Detect which cell encompasses the target text, then output its (x, y) center coordinate. 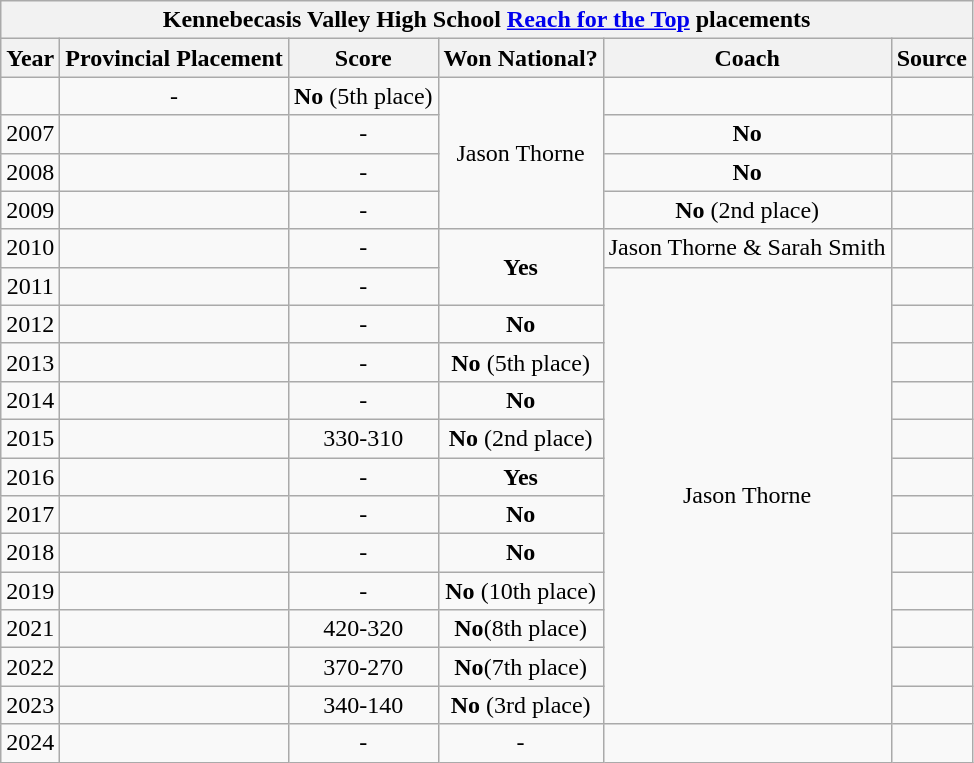
Won National? (520, 58)
2007 (30, 134)
2024 (30, 743)
Provincial Placement (174, 58)
Year (30, 58)
Jason Thorne & Sarah Smith (747, 248)
2014 (30, 400)
Source (932, 58)
2008 (30, 172)
No (10th place) (520, 591)
2016 (30, 477)
No(7th place) (520, 667)
Kennebecasis Valley High School Reach for the Top placements (487, 20)
2021 (30, 629)
2022 (30, 667)
2011 (30, 286)
370-270 (363, 667)
No(8th place) (520, 629)
Coach (747, 58)
420-320 (363, 629)
2012 (30, 324)
No (3rd place) (520, 705)
2013 (30, 362)
2010 (30, 248)
2023 (30, 705)
2017 (30, 515)
Score (363, 58)
2018 (30, 553)
340-140 (363, 705)
2019 (30, 591)
2015 (30, 438)
330-310 (363, 438)
2009 (30, 210)
